Pinpoint the cell where the given text exists, returning its [x, y] midpoint coordinate. 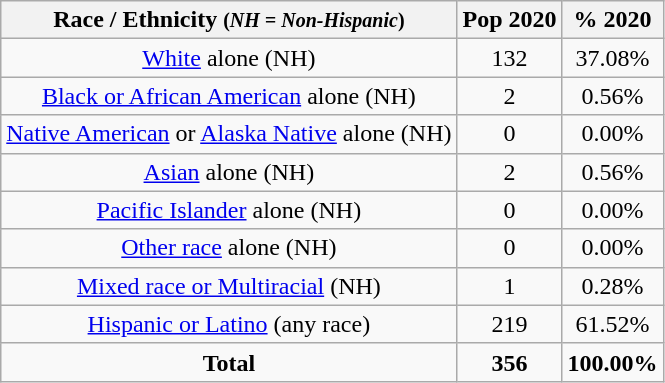
100.00% [612, 362]
0.28% [612, 286]
Race / Ethnicity (NH = Non-Hispanic) [229, 20]
Total [229, 362]
Other race alone (NH) [229, 248]
White alone (NH) [229, 58]
Black or African American alone (NH) [229, 96]
Pop 2020 [510, 20]
61.52% [612, 324]
% 2020 [612, 20]
Pacific Islander alone (NH) [229, 210]
1 [510, 286]
219 [510, 324]
Hispanic or Latino (any race) [229, 324]
Mixed race or Multiracial (NH) [229, 286]
356 [510, 362]
37.08% [612, 58]
Native American or Alaska Native alone (NH) [229, 134]
132 [510, 58]
Asian alone (NH) [229, 172]
